Locate the cell with the specified text and output its (X, Y) center coordinate. 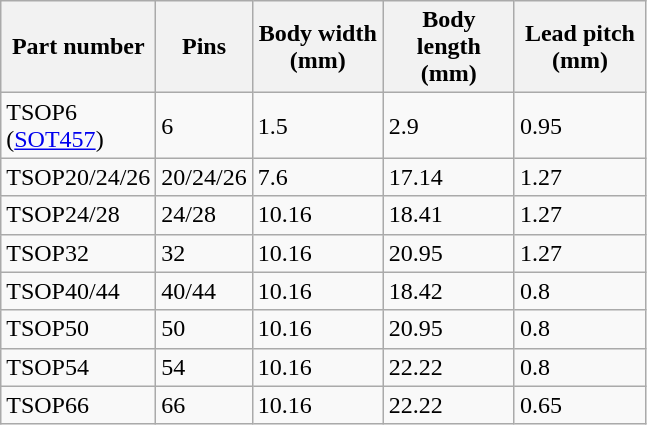
TSOP20/24/26 (78, 177)
TSOP32 (78, 253)
50 (204, 329)
1.5 (318, 126)
18.42 (448, 291)
0.65 (580, 405)
TSOP40/44 (78, 291)
Lead pitch (mm) (580, 47)
6 (204, 126)
TSOP24/28 (78, 215)
66 (204, 405)
TSOP50 (78, 329)
TSOP54 (78, 367)
2.9 (448, 126)
Part number (78, 47)
Pins (204, 47)
20/24/26 (204, 177)
17.14 (448, 177)
24/28 (204, 215)
7.6 (318, 177)
18.41 (448, 215)
Body width (mm) (318, 47)
Body length (mm) (448, 47)
TSOP66 (78, 405)
40/44 (204, 291)
32 (204, 253)
0.95 (580, 126)
TSOP6 (SOT457) (78, 126)
54 (204, 367)
